Locate the cell with the specified text and output its (X, Y) center coordinate. 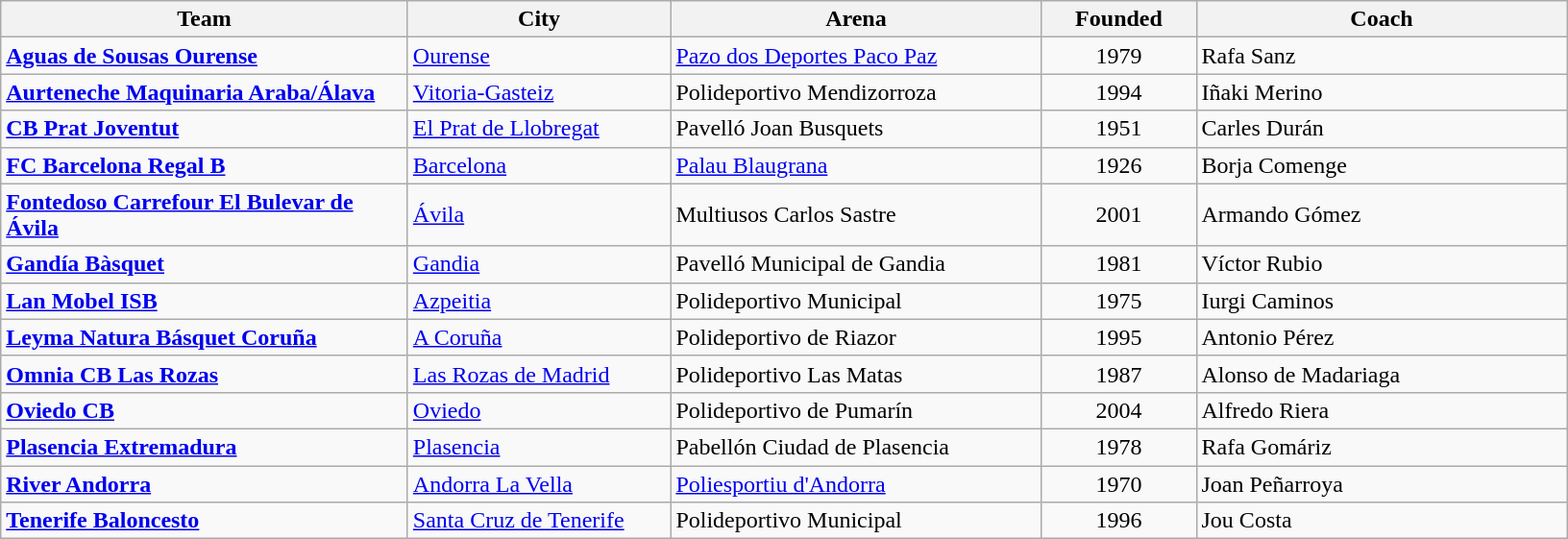
Andorra La Vella (539, 483)
Polideportivo de Pumarín (856, 410)
Armando Gómez (1382, 215)
Aguas de Sousas Ourense (205, 56)
Polideportivo Mendizorroza (856, 92)
1975 (1118, 301)
Multiusos Carlos Sastre (856, 215)
Fontedoso Carrefour El Bulevar de Ávila (205, 215)
Carles Durán (1382, 129)
Antonio Pérez (1382, 337)
Víctor Rubio (1382, 264)
1979 (1118, 56)
Lan Mobel ISB (205, 301)
Coach (1382, 19)
Gandía Bàsquet (205, 264)
1970 (1118, 483)
Polideportivo de Riazor (856, 337)
1995 (1118, 337)
1987 (1118, 374)
Oviedo (539, 410)
River Andorra (205, 483)
Azpeitia (539, 301)
El Prat de Llobregat (539, 129)
1981 (1118, 264)
Alfredo Riera (1382, 410)
Oviedo CB (205, 410)
Pavelló Municipal de Gandia (856, 264)
1978 (1118, 447)
Founded (1118, 19)
Palau Blaugrana (856, 165)
FC Barcelona Regal B (205, 165)
Gandia (539, 264)
Aurteneche Maquinaria Araba/Álava (205, 92)
Santa Cruz de Tenerife (539, 521)
Pavelló Joan Busquets (856, 129)
Ourense (539, 56)
Joan Peñarroya (1382, 483)
Leyma Natura Básquet Coruña (205, 337)
1951 (1118, 129)
2001 (1118, 215)
2004 (1118, 410)
Barcelona (539, 165)
Iñaki Merino (1382, 92)
1926 (1118, 165)
Arena (856, 19)
Pabellón Ciudad de Plasencia (856, 447)
Vitoria-Gasteiz (539, 92)
1996 (1118, 521)
Omnia CB Las Rozas (205, 374)
Ávila (539, 215)
Pazo dos Deportes Paco Paz (856, 56)
Rafa Gomáriz (1382, 447)
Polideportivo Las Matas (856, 374)
Las Rozas de Madrid (539, 374)
Rafa Sanz (1382, 56)
Alonso de Madariaga (1382, 374)
1994 (1118, 92)
A Coruña (539, 337)
CB Prat Joventut (205, 129)
City (539, 19)
Borja Comenge (1382, 165)
Jou Costa (1382, 521)
Team (205, 19)
Poliesportiu d'Andorra (856, 483)
Iurgi Caminos (1382, 301)
Plasencia Extremadura (205, 447)
Tenerife Baloncesto (205, 521)
Plasencia (539, 447)
